Scan for the cell matching the given text and deliver its (X, Y) coordinate at center. 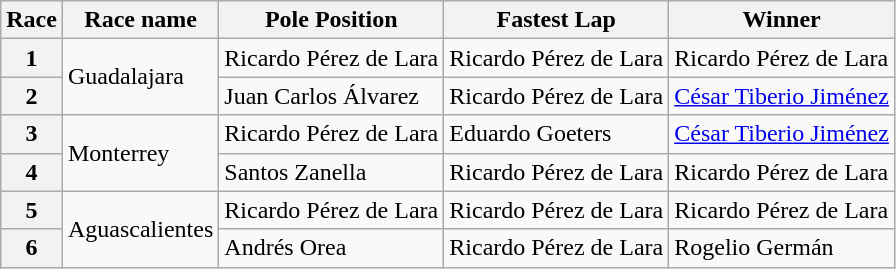
Aguascalientes (140, 229)
Santos Zanella (332, 172)
6 (32, 248)
5 (32, 210)
Juan Carlos Álvarez (332, 96)
2 (32, 96)
Andrés Orea (332, 248)
1 (32, 58)
Eduardo Goeters (556, 134)
Race (32, 20)
Pole Position (332, 20)
4 (32, 172)
Guadalajara (140, 77)
Race name (140, 20)
Rogelio Germán (782, 248)
Winner (782, 20)
Monterrey (140, 153)
Fastest Lap (556, 20)
3 (32, 134)
